Find where the given text appears and provide that cell's center as (X, Y) coordinate. 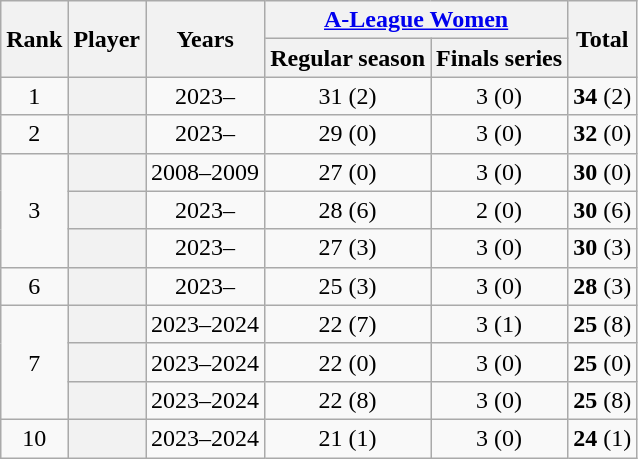
28 (3) (602, 286)
A-League Women (416, 20)
30 (6) (602, 210)
7 (34, 362)
27 (0) (348, 172)
22 (7) (348, 324)
30 (3) (602, 248)
Finals series (500, 58)
25 (0) (602, 362)
Player (107, 39)
31 (2) (348, 96)
Years (206, 39)
24 (1) (602, 438)
22 (8) (348, 400)
28 (6) (348, 210)
22 (0) (348, 362)
27 (3) (348, 248)
2008–2009 (206, 172)
2 (34, 134)
30 (0) (602, 172)
Rank (34, 39)
3 (1) (500, 324)
25 (3) (348, 286)
29 (0) (348, 134)
10 (34, 438)
Total (602, 39)
32 (0) (602, 134)
21 (1) (348, 438)
3 (34, 210)
6 (34, 286)
1 (34, 96)
34 (2) (602, 96)
2 (0) (500, 210)
Regular season (348, 58)
